Output the [x, y] coordinate of the center of the cell containing the given text.  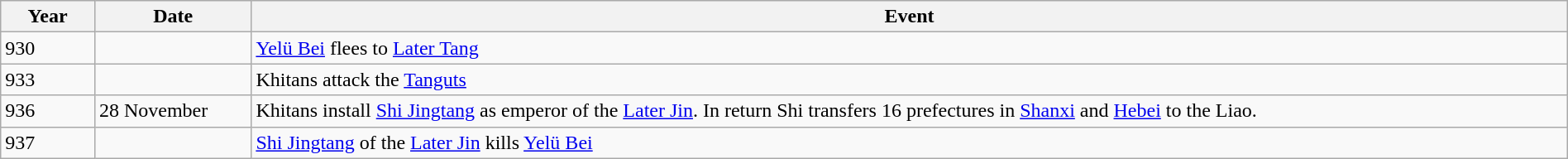
930 [48, 48]
936 [48, 111]
Date [172, 17]
933 [48, 79]
937 [48, 142]
Yelü Bei flees to Later Tang [910, 48]
Event [910, 17]
28 November [172, 111]
Khitans install Shi Jingtang as emperor of the Later Jin. In return Shi transfers 16 prefectures in Shanxi and Hebei to the Liao. [910, 111]
Khitans attack the Tanguts [910, 79]
Year [48, 17]
Shi Jingtang of the Later Jin kills Yelü Bei [910, 142]
